Provide the [x, y] coordinate of the cell's center where the given text is located.  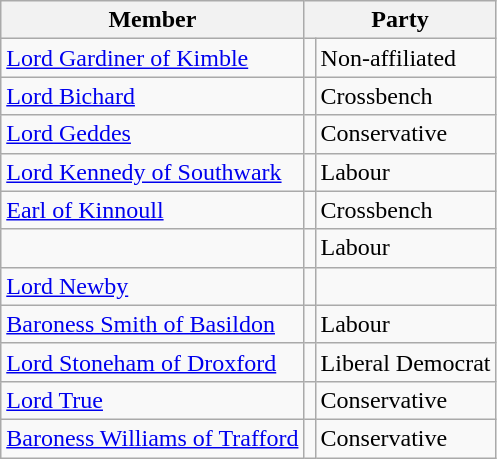
Lord Stoneham of Droxford [152, 362]
Baroness Smith of Basildon [152, 324]
Lord Newby [152, 286]
Lord Bichard [152, 96]
Lord Geddes [152, 134]
Non-affiliated [406, 58]
Member [152, 20]
Earl of Kinnoull [152, 210]
Lord Gardiner of Kimble [152, 58]
Baroness Williams of Trafford [152, 438]
Liberal Democrat [406, 362]
Lord True [152, 400]
Lord Kennedy of Southwark [152, 172]
Party [400, 20]
